Return [x, y] of the center of cell containing provided text 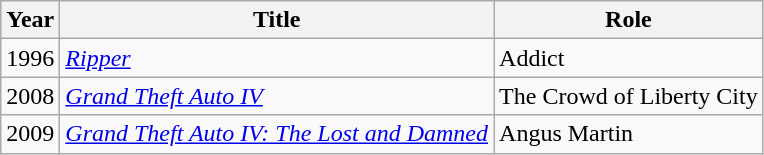
Grand Theft Auto IV: The Lost and Damned [277, 134]
Year [30, 20]
Role [629, 20]
Grand Theft Auto IV [277, 96]
Title [277, 20]
1996 [30, 58]
2008 [30, 96]
The Crowd of Liberty City [629, 96]
Angus Martin [629, 134]
Addict [629, 58]
2009 [30, 134]
Ripper [277, 58]
